Determine the [X, Y] coordinate at the center of the cell enclosing the given text.  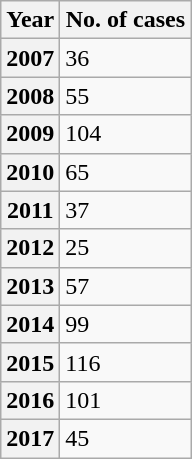
2009 [30, 134]
36 [126, 58]
101 [126, 400]
2012 [30, 248]
57 [126, 286]
116 [126, 362]
Year [30, 20]
No. of cases [126, 20]
65 [126, 172]
2017 [30, 438]
99 [126, 324]
2015 [30, 362]
2008 [30, 96]
45 [126, 438]
2007 [30, 58]
37 [126, 210]
2016 [30, 400]
55 [126, 96]
104 [126, 134]
2013 [30, 286]
2014 [30, 324]
2010 [30, 172]
25 [126, 248]
2011 [30, 210]
